Provide the (x, y) coordinate of the cell's center where the given text is located.  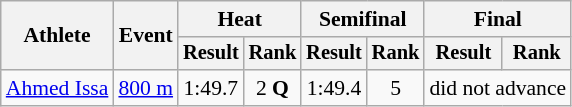
Ahmed Issa (58, 88)
1:49.7 (211, 88)
2 Q (273, 88)
Event (146, 36)
Final (498, 19)
did not advance (498, 88)
5 (396, 88)
800 m (146, 88)
Athlete (58, 36)
1:49.4 (334, 88)
Semifinal (362, 19)
Heat (240, 19)
